Pinpoint the cell where the given text exists, returning its (x, y) midpoint coordinate. 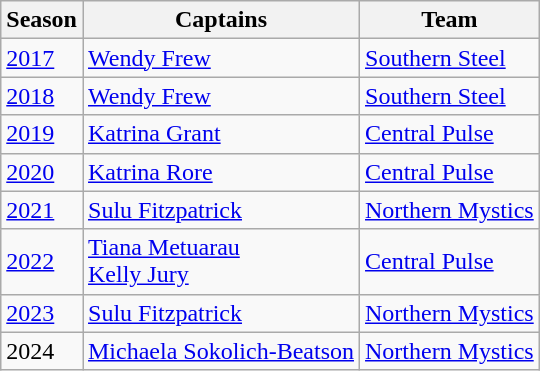
Tiana MetuarauKelly Jury (220, 262)
2023 (42, 313)
Michaela Sokolich-Beatson (220, 351)
Katrina Rore (220, 172)
2021 (42, 210)
2020 (42, 172)
Captains (220, 20)
Katrina Grant (220, 134)
2017 (42, 58)
2022 (42, 262)
Season (42, 20)
2018 (42, 96)
2019 (42, 134)
Team (450, 20)
2024 (42, 351)
